Detect which cell encompasses the target text, then output its (x, y) center coordinate. 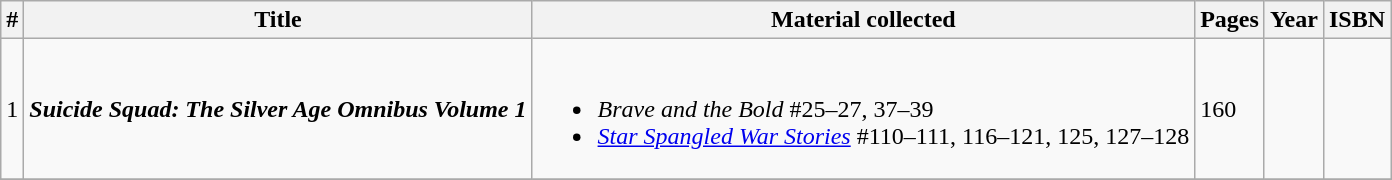
ISBN (1356, 20)
Material collected (864, 20)
Pages (1230, 20)
Brave and the Bold #25–27, 37–39Star Spangled War Stories #110–111, 116–121, 125, 127–128 (864, 109)
Year (1294, 20)
Suicide Squad: The Silver Age Omnibus Volume 1 (278, 109)
1 (12, 109)
# (12, 20)
160 (1230, 109)
Title (278, 20)
